Find where the given text appears and provide that cell's center as [X, Y] coordinate. 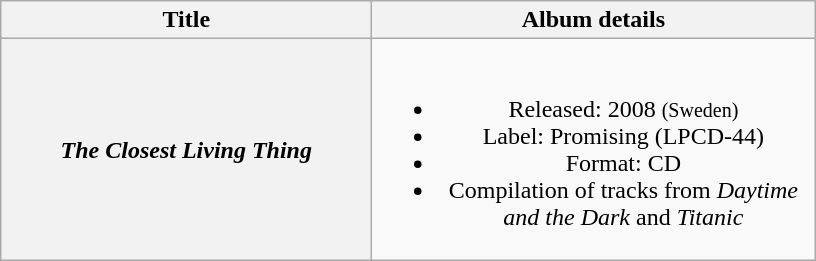
Released: 2008 (Sweden)Label: Promising (LPCD-44)Format: CDCompilation of tracks from Daytime and the Dark and Titanic [594, 150]
Title [186, 20]
The Closest Living Thing [186, 150]
Album details [594, 20]
